Extract the [X, Y] coordinate from the center of the cell holding the provided text.  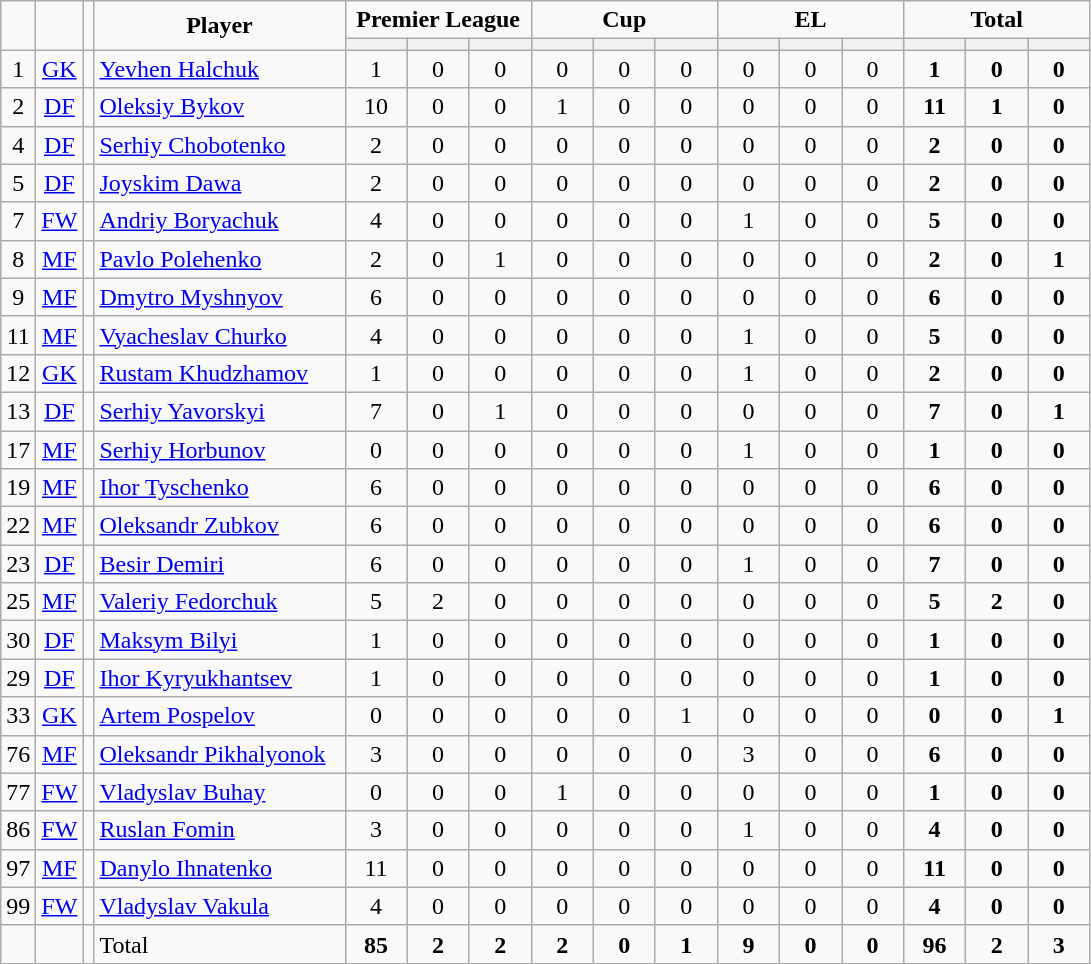
Oleksandr Pikhalyonok [220, 754]
Vyacheslav Churko [220, 335]
Dmytro Myshnyov [220, 297]
Vladyslav Buhay [220, 792]
Player [220, 26]
Danylo Ihnatenko [220, 868]
33 [18, 716]
29 [18, 678]
19 [18, 488]
8 [18, 259]
Valeriy Fedorchuk [220, 602]
17 [18, 449]
Oleksandr Zubkov [220, 526]
30 [18, 640]
25 [18, 602]
85 [376, 944]
Andriy Boryachuk [220, 221]
77 [18, 792]
99 [18, 906]
22 [18, 526]
23 [18, 564]
Besir Demiri [220, 564]
Oleksiy Bykov [220, 107]
Ihor Kyryukhantsev [220, 678]
Serhiy Yavorskyi [220, 411]
Premier League [438, 20]
Vladyslav Vakula [220, 906]
Serhiy Chobotenko [220, 145]
Serhiy Horbunov [220, 449]
Pavlo Polehenko [220, 259]
86 [18, 830]
EL [810, 20]
97 [18, 868]
Ruslan Fomin [220, 830]
Cup [624, 20]
Maksym Bilyi [220, 640]
Yevhen Halchuk [220, 69]
96 [935, 944]
12 [18, 373]
13 [18, 411]
Joyskim Dawa [220, 183]
76 [18, 754]
Ihor Tyschenko [220, 488]
Rustam Khudzhamov [220, 373]
10 [376, 107]
Artem Pospelov [220, 716]
